Return (X, Y) of the center of cell containing provided text 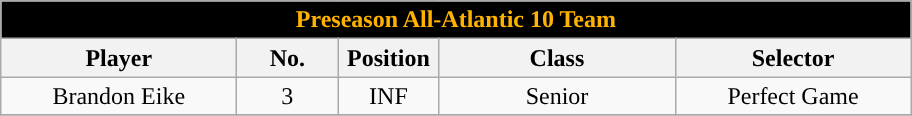
Class (557, 58)
Senior (557, 96)
Brandon Eike (119, 96)
Position (388, 58)
Selector (793, 58)
Preseason All-Atlantic 10 Team (456, 20)
Player (119, 58)
INF (388, 96)
3 (288, 96)
Perfect Game (793, 96)
No. (288, 58)
